From the cell containing the given text, extract its center point as (x, y) coordinate. 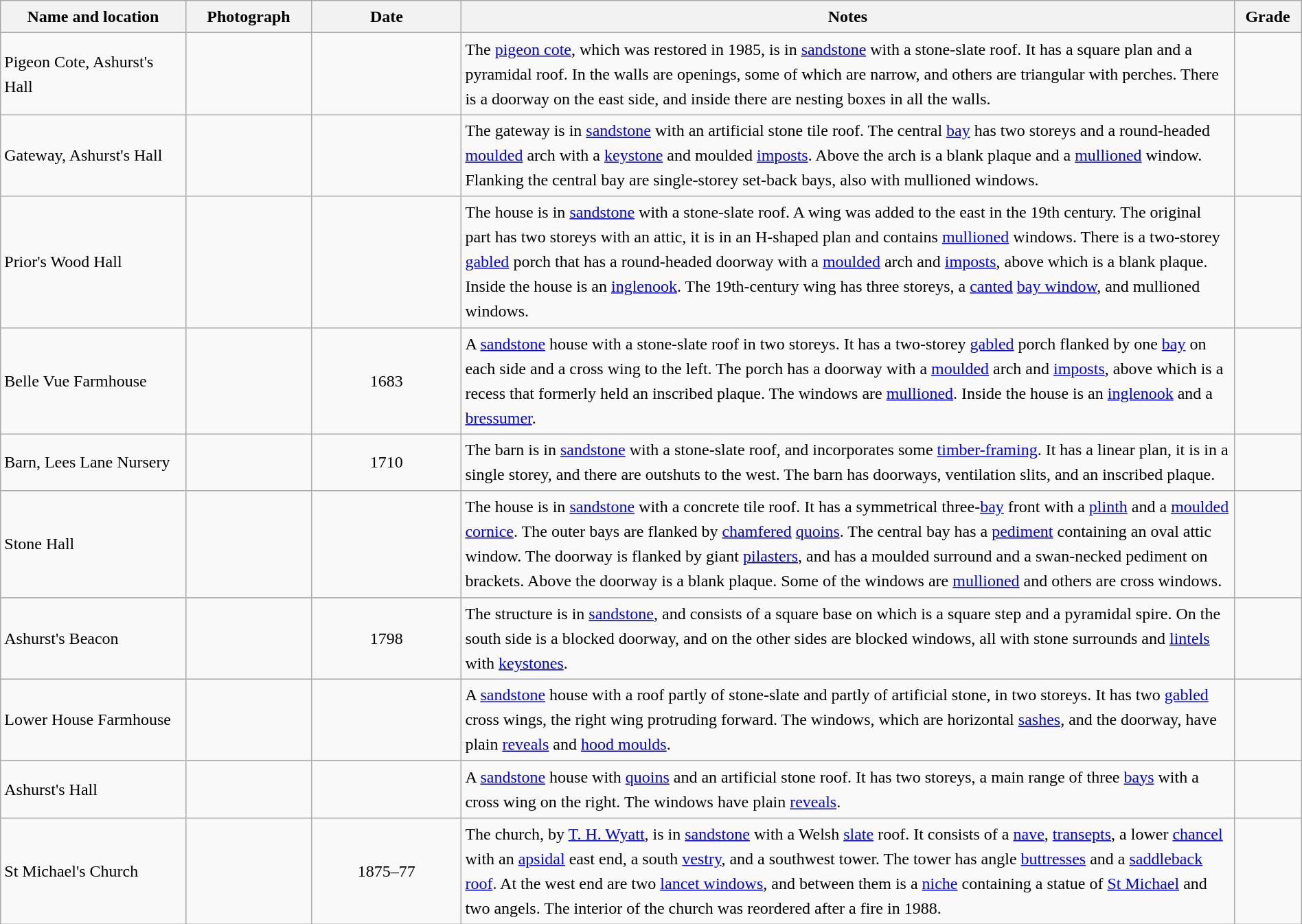
Stone Hall (93, 544)
Belle Vue Farmhouse (93, 380)
1683 (387, 380)
Prior's Wood Hall (93, 262)
Notes (847, 16)
Photograph (249, 16)
Ashurst's Beacon (93, 638)
Lower House Farmhouse (93, 719)
Date (387, 16)
Pigeon Cote, Ashurst's Hall (93, 74)
Name and location (93, 16)
St Michael's Church (93, 870)
1710 (387, 463)
Grade (1268, 16)
Barn, Lees Lane Nursery (93, 463)
1875–77 (387, 870)
1798 (387, 638)
Ashurst's Hall (93, 789)
Gateway, Ashurst's Hall (93, 155)
